Locate the cell with the specified text and output its (X, Y) center coordinate. 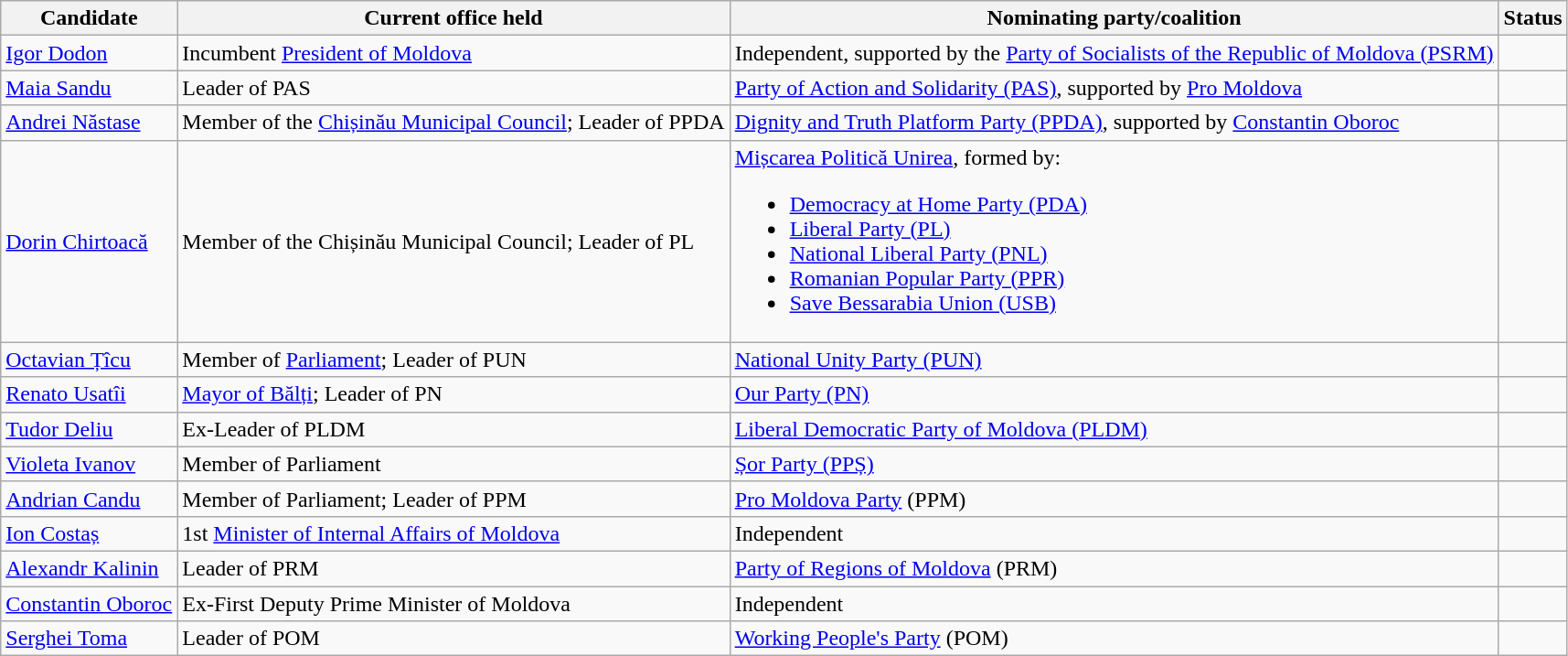
Alexandr Kalinin (90, 568)
Member of Parliament; Leader of PPM (453, 499)
Igor Dodon (90, 53)
Andrian Candu (90, 499)
Party of Action and Solidarity (PAS), supported by Pro Moldova (1114, 88)
Dignity and Truth Platform Party (PPDA), supported by Constantin Oboroc (1114, 123)
Ex-Leader of PLDM (453, 429)
Independent, supported by the Party of Socialists of the Republic of Moldova (PSRM) (1114, 53)
Mayor of Bălți; Leader of PN (453, 394)
Leader of POM (453, 639)
Violeta Ivanov (90, 464)
Serghei Toma (90, 639)
Ex-First Deputy Prime Minister of Moldova (453, 603)
National Unity Party (PUN) (1114, 360)
1st Minister of Internal Affairs of Moldova (453, 533)
Constantin Oboroc (90, 603)
Octavian Țîcu (90, 360)
Maia Sandu (90, 88)
Our Party (PN) (1114, 394)
Leader of PRM (453, 568)
Member of the Chișinău Municipal Council; Leader of PL (453, 242)
Tudor Deliu (90, 429)
Nominating party/coalition (1114, 18)
Leader of PAS (453, 88)
Working People's Party (POM) (1114, 639)
Party of Regions of Moldova (PRM) (1114, 568)
Ion Costaș (90, 533)
Member of Parliament; Leader of PUN (453, 360)
Candidate (90, 18)
Status (1532, 18)
Pro Moldova Party (PPM) (1114, 499)
Șor Party (PPȘ) (1114, 464)
Current office held (453, 18)
Member of Parliament (453, 464)
Member of the Chișinău Municipal Council; Leader of PPDA (453, 123)
Andrei Năstase (90, 123)
Dorin Chirtoacă (90, 242)
Liberal Democratic Party of Moldova (PLDM) (1114, 429)
Incumbent President of Moldova (453, 53)
Renato Usatîi (90, 394)
